Return (X, Y) of the center of cell containing provided text 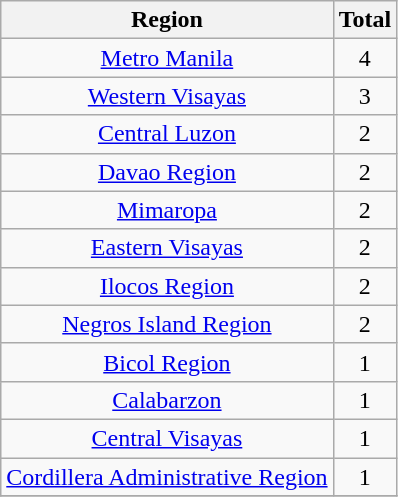
Central Visayas (167, 438)
4 (365, 58)
Mimaropa (167, 210)
3 (365, 96)
Central Luzon (167, 134)
Region (167, 20)
Metro Manila (167, 58)
Western Visayas (167, 96)
Total (365, 20)
Davao Region (167, 172)
Cordillera Administrative Region (167, 477)
Calabarzon (167, 400)
Bicol Region (167, 362)
Ilocos Region (167, 286)
Negros Island Region (167, 324)
Eastern Visayas (167, 248)
